Find where the given text appears and provide that cell's center as (x, y) coordinate. 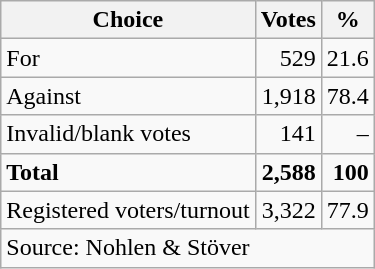
Registered voters/turnout (128, 210)
100 (348, 172)
Source: Nohlen & Stöver (188, 248)
Votes (288, 20)
Choice (128, 20)
Invalid/blank votes (128, 134)
Against (128, 96)
1,918 (288, 96)
3,322 (288, 210)
Total (128, 172)
2,588 (288, 172)
21.6 (348, 58)
78.4 (348, 96)
141 (288, 134)
77.9 (348, 210)
% (348, 20)
For (128, 58)
529 (288, 58)
– (348, 134)
